Locate the cell with the specified text and output its (x, y) center coordinate. 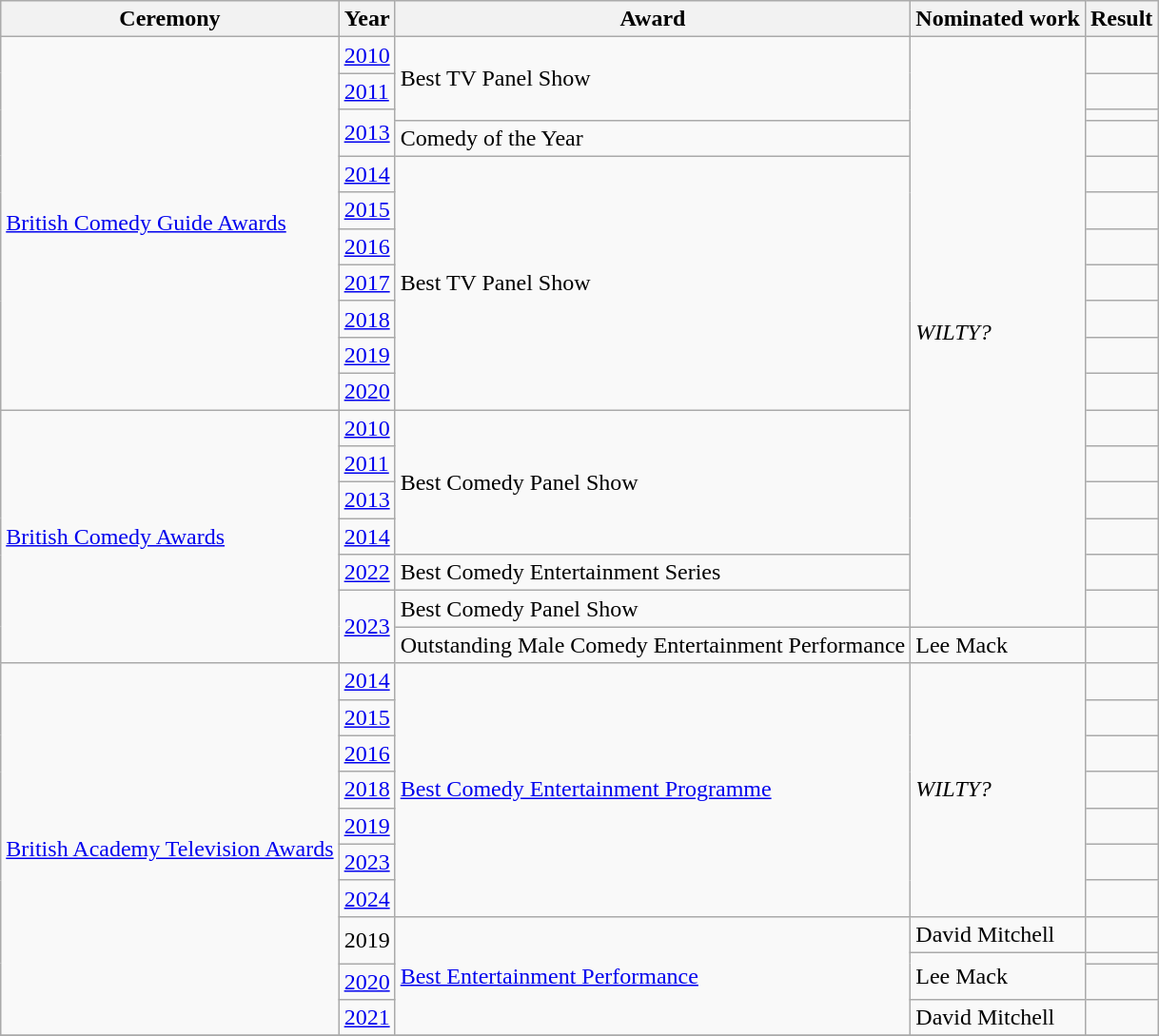
2022 (367, 573)
Award (653, 19)
Comedy of the Year (653, 138)
British Comedy Awards (169, 536)
British Academy Television Awards (169, 850)
Outstanding Male Comedy Entertainment Performance (653, 645)
Ceremony (169, 19)
Year (367, 19)
Result (1121, 19)
Best Comedy Entertainment Series (653, 573)
Nominated work (998, 19)
Best Entertainment Performance (653, 976)
2017 (367, 283)
Best Comedy Entertainment Programme (653, 790)
British Comedy Guide Awards (169, 224)
2021 (367, 1018)
2024 (367, 898)
